Output the (x, y) coordinate of the center of the cell containing the given text.  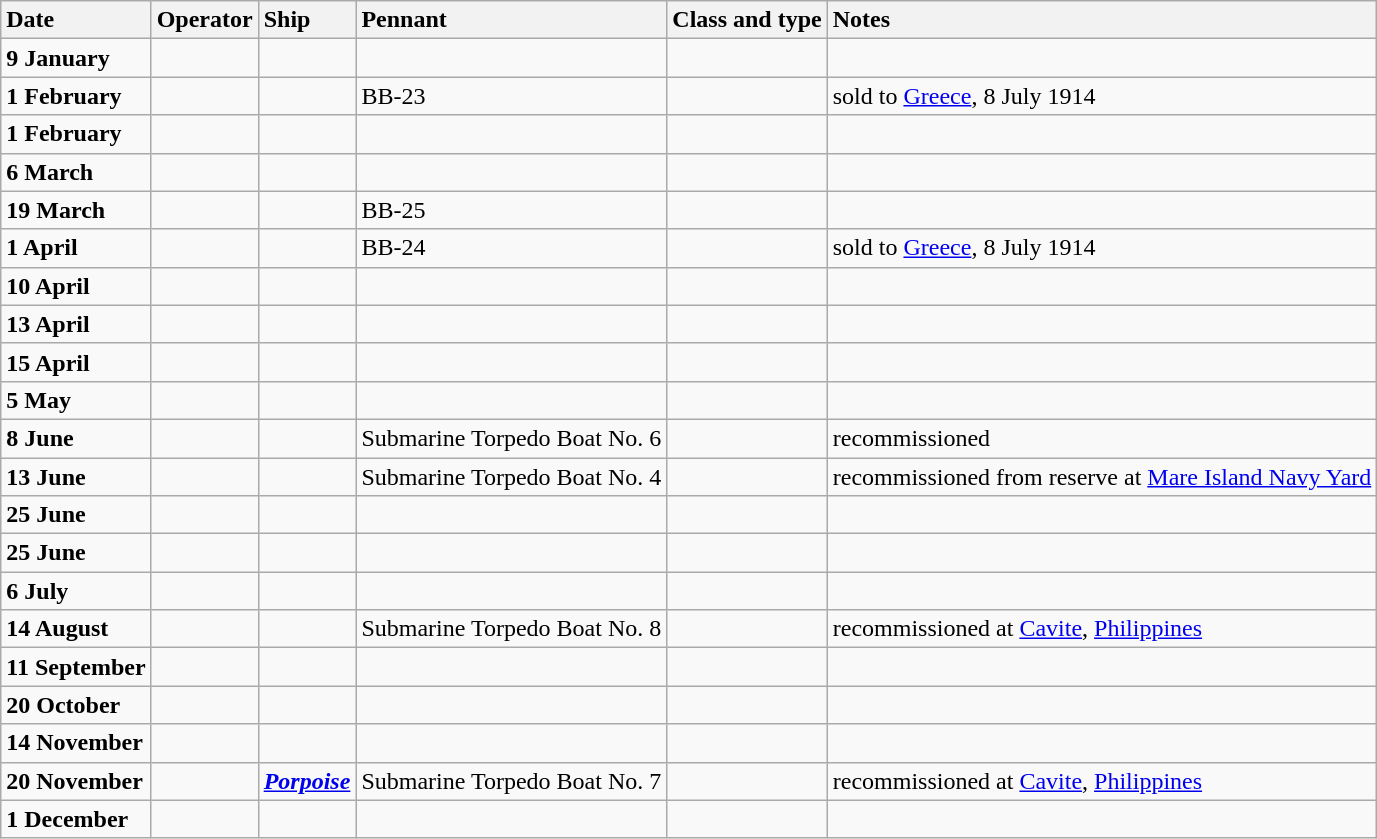
20 October (76, 705)
6 July (76, 591)
13 June (76, 477)
Submarine Torpedo Boat No. 7 (512, 781)
10 April (76, 286)
19 March (76, 210)
Pennant (512, 20)
Submarine Torpedo Boat No. 8 (512, 629)
Class and type (747, 20)
Submarine Torpedo Boat No. 6 (512, 438)
recommissioned (1102, 438)
14 November (76, 743)
1 April (76, 248)
1 December (76, 819)
20 November (76, 781)
BB-23 (512, 96)
Operator (204, 20)
recommissioned from reserve at Mare Island Navy Yard (1102, 477)
14 August (76, 629)
Submarine Torpedo Boat No. 4 (512, 477)
5 May (76, 400)
8 June (76, 438)
BB-24 (512, 248)
Ship (307, 20)
6 March (76, 172)
15 April (76, 362)
9 January (76, 58)
13 April (76, 324)
Notes (1102, 20)
Date (76, 20)
Porpoise (307, 781)
11 September (76, 667)
BB-25 (512, 210)
